Extract the [X, Y] coordinate from the center of the cell holding the provided text.  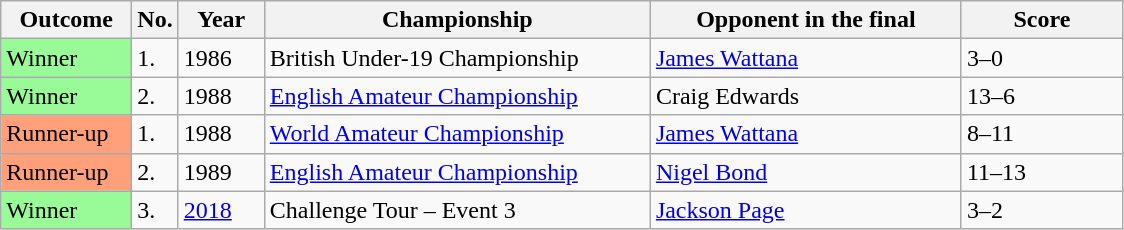
8–11 [1042, 134]
No. [155, 20]
Craig Edwards [806, 96]
World Amateur Championship [457, 134]
3–0 [1042, 58]
13–6 [1042, 96]
Nigel Bond [806, 172]
British Under-19 Championship [457, 58]
1986 [221, 58]
3. [155, 210]
11–13 [1042, 172]
2018 [221, 210]
Jackson Page [806, 210]
3–2 [1042, 210]
Championship [457, 20]
Outcome [66, 20]
Challenge Tour – Event 3 [457, 210]
Score [1042, 20]
Year [221, 20]
1989 [221, 172]
Opponent in the final [806, 20]
